Find where the given text appears and provide that cell's center as [X, Y] coordinate. 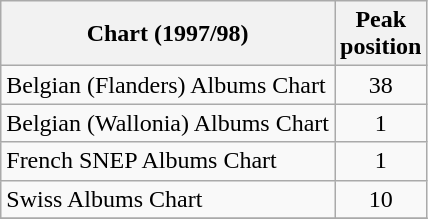
38 [380, 85]
Swiss Albums Chart [168, 199]
Chart (1997/98) [168, 34]
Belgian (Wallonia) Albums Chart [168, 123]
Peakposition [380, 34]
Belgian (Flanders) Albums Chart [168, 85]
French SNEP Albums Chart [168, 161]
10 [380, 199]
